From the cell containing the given text, extract its center point as [x, y] coordinate. 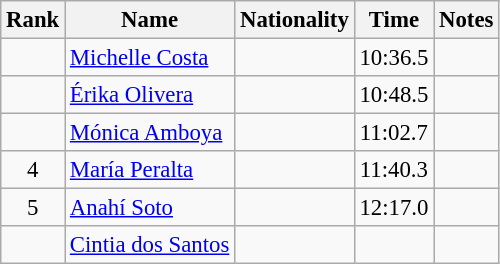
Michelle Costa [150, 58]
5 [33, 208]
11:40.3 [394, 170]
Anahí Soto [150, 208]
10:36.5 [394, 58]
Time [394, 20]
12:17.0 [394, 208]
Érika Olivera [150, 95]
María Peralta [150, 170]
Notes [466, 20]
Mónica Amboya [150, 133]
Rank [33, 20]
11:02.7 [394, 133]
10:48.5 [394, 95]
Nationality [294, 20]
4 [33, 170]
Name [150, 20]
Cintia dos Santos [150, 245]
